Return the [X, Y] coordinate for the center point of the cell that contains the specified text.  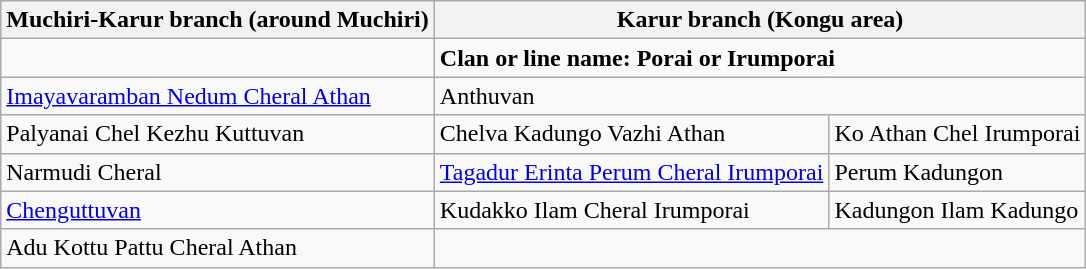
Karur branch (Kongu area) [760, 20]
Imayavaramban Nedum Cheral Athan [218, 96]
Chenguttuvan [218, 210]
Anthuvan [760, 96]
Palyanai Chel Kezhu Kuttuvan [218, 134]
Perum Kadungon [958, 172]
Tagadur Erinta Perum Cheral Irumporai [632, 172]
Muchiri-Karur branch (around Muchiri) [218, 20]
Kadungon Ilam Kadungo [958, 210]
Adu Kottu Pattu Cheral Athan [218, 248]
Ko Athan Chel Irumporai [958, 134]
Kudakko Ilam Cheral Irumporai [632, 210]
Narmudi Cheral [218, 172]
Clan or line name: Porai or Irumporai [760, 58]
Chelva Kadungo Vazhi Athan [632, 134]
